Determine the (x, y) coordinate at the center of the cell enclosing the given text.  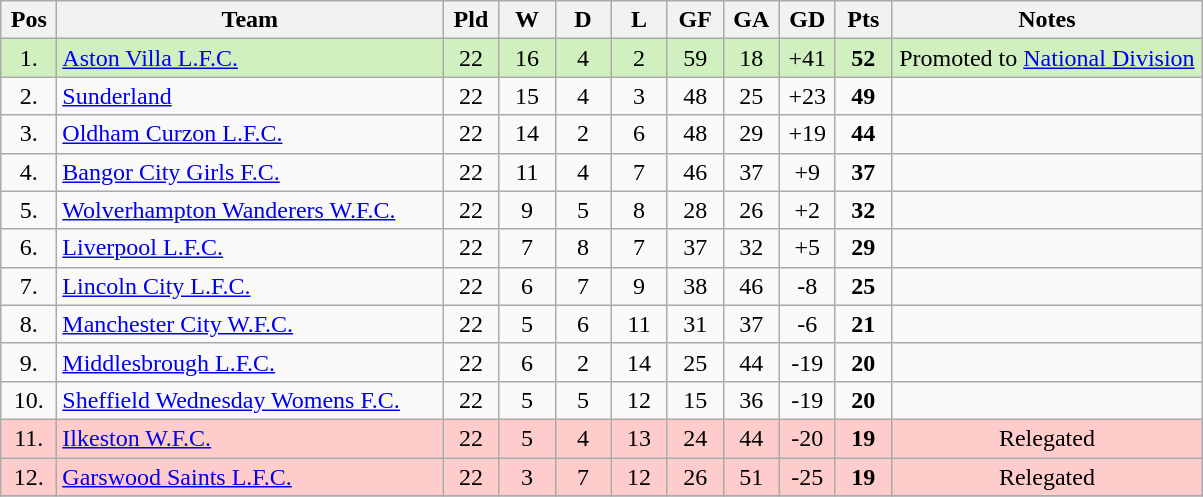
W (527, 20)
+5 (807, 248)
GF (695, 20)
Pts (863, 20)
Ilkeston W.F.C. (250, 438)
Sunderland (250, 96)
Oldham Curzon L.F.C. (250, 134)
12. (29, 477)
59 (695, 58)
Pld (471, 20)
31 (695, 324)
-20 (807, 438)
+9 (807, 172)
5. (29, 210)
GA (751, 20)
+41 (807, 58)
Garswood Saints L.F.C. (250, 477)
Aston Villa L.F.C. (250, 58)
Pos (29, 20)
+2 (807, 210)
Manchester City W.F.C. (250, 324)
36 (751, 400)
38 (695, 286)
51 (751, 477)
Notes (1046, 20)
49 (863, 96)
-6 (807, 324)
Bangor City Girls F.C. (250, 172)
6. (29, 248)
24 (695, 438)
Promoted to National Division (1046, 58)
2. (29, 96)
Liverpool L.F.C. (250, 248)
3. (29, 134)
4. (29, 172)
9. (29, 362)
11. (29, 438)
Sheffield Wednesday Womens F.C. (250, 400)
7. (29, 286)
Lincoln City L.F.C. (250, 286)
10. (29, 400)
52 (863, 58)
28 (695, 210)
18 (751, 58)
Wolverhampton Wanderers W.F.C. (250, 210)
Middlesbrough L.F.C. (250, 362)
+19 (807, 134)
-8 (807, 286)
16 (527, 58)
L (639, 20)
-25 (807, 477)
1. (29, 58)
+23 (807, 96)
21 (863, 324)
GD (807, 20)
13 (639, 438)
D (583, 20)
8. (29, 324)
Team (250, 20)
